Capture the cell that displays the provided text and extract its (x, y) central coordinate. 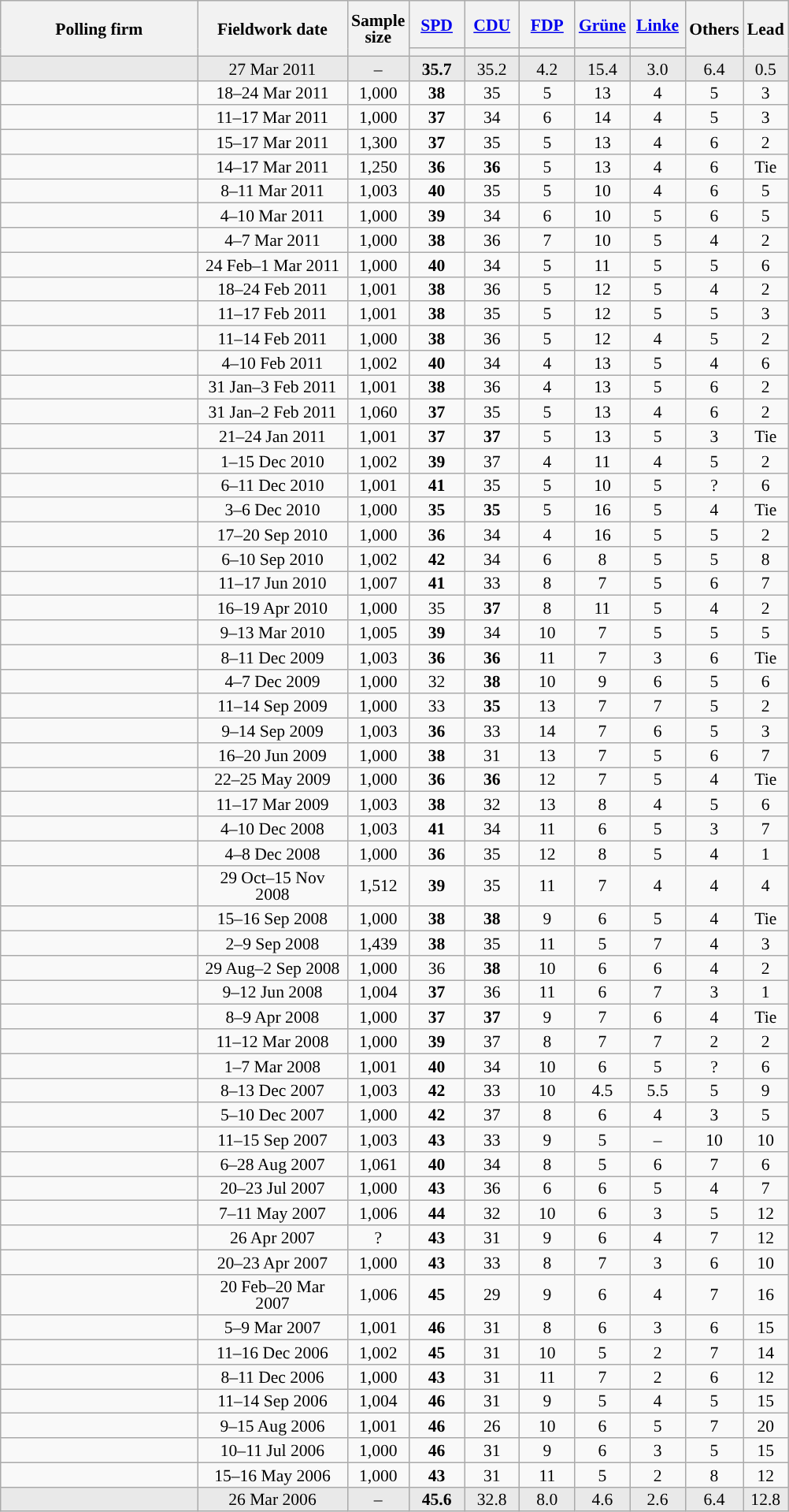
Fieldwork date (272, 28)
6–28 Aug 2007 (272, 1165)
26 Apr 2007 (272, 1237)
4–10 Dec 2008 (272, 829)
8–9 Apr 2008 (272, 1016)
8–13 Dec 2007 (272, 1090)
16–20 Jun 2009 (272, 755)
Polling firm (99, 28)
1,250 (378, 167)
Others (714, 28)
7–11 May 2007 (272, 1213)
8–11 Dec 2009 (272, 657)
18–24 Mar 2011 (272, 93)
20–23 Apr 2007 (272, 1262)
6–11 Dec 2010 (272, 485)
8.0 (547, 1499)
29 Aug–2 Sep 2008 (272, 968)
9–13 Mar 2010 (272, 632)
Grüne (602, 24)
SPD (436, 24)
1,512 (378, 886)
20–23 Jul 2007 (272, 1188)
31 Jan–3 Feb 2011 (272, 388)
27 Mar 2011 (272, 68)
12.8 (765, 1499)
15–16 May 2006 (272, 1475)
29 Oct–15 Nov 2008 (272, 886)
Samplesize (378, 28)
4–10 Mar 2011 (272, 216)
15–16 Sep 2008 (272, 919)
26 (492, 1426)
6–10 Sep 2010 (272, 559)
4–7 Dec 2009 (272, 681)
9–15 Aug 2006 (272, 1426)
11–17 Feb 2011 (272, 314)
14–17 Mar 2011 (272, 167)
29 (492, 1295)
4–7 Mar 2011 (272, 240)
17–20 Sep 2010 (272, 534)
1,060 (378, 411)
32.8 (492, 1499)
8–11 Mar 2011 (272, 191)
2.6 (657, 1499)
20 (765, 1426)
10–11 Jul 2006 (272, 1450)
2–9 Sep 2008 (272, 944)
3–6 Dec 2010 (272, 511)
5.5 (657, 1090)
0.5 (765, 68)
20 Feb–20 Mar 2007 (272, 1295)
9–14 Sep 2009 (272, 731)
1–15 Dec 2010 (272, 460)
3.0 (657, 68)
18–24 Feb 2011 (272, 288)
CDU (492, 24)
5–9 Mar 2007 (272, 1328)
9–12 Jun 2008 (272, 993)
4.2 (547, 68)
15.4 (602, 68)
11–14 Feb 2011 (272, 339)
11–16 Dec 2006 (272, 1352)
44 (436, 1213)
11–17 Jun 2010 (272, 583)
4.6 (602, 1499)
8–11 Dec 2006 (272, 1377)
16–19 Apr 2010 (272, 608)
22–25 May 2009 (272, 780)
4–10 Feb 2011 (272, 362)
FDP (547, 24)
11–12 Mar 2008 (272, 1042)
11–17 Mar 2011 (272, 118)
4.5 (602, 1090)
11–14 Sep 2006 (272, 1401)
1,300 (378, 142)
1,007 (378, 583)
11–14 Sep 2009 (272, 706)
1–7 Mar 2008 (272, 1065)
4–8 Dec 2008 (272, 853)
26 Mar 2006 (272, 1499)
5–10 Dec 2007 (272, 1116)
1,005 (378, 632)
35.7 (436, 68)
21–24 Jan 2011 (272, 437)
35.2 (492, 68)
Lead (765, 28)
45.6 (436, 1499)
24 Feb–1 Mar 2011 (272, 265)
11–17 Mar 2009 (272, 804)
Linke (657, 24)
1,439 (378, 944)
15–17 Mar 2011 (272, 142)
1,061 (378, 1165)
31 Jan–2 Feb 2011 (272, 411)
11–15 Sep 2007 (272, 1139)
